Extract the (x, y) coordinate from the center of the cell holding the provided text.  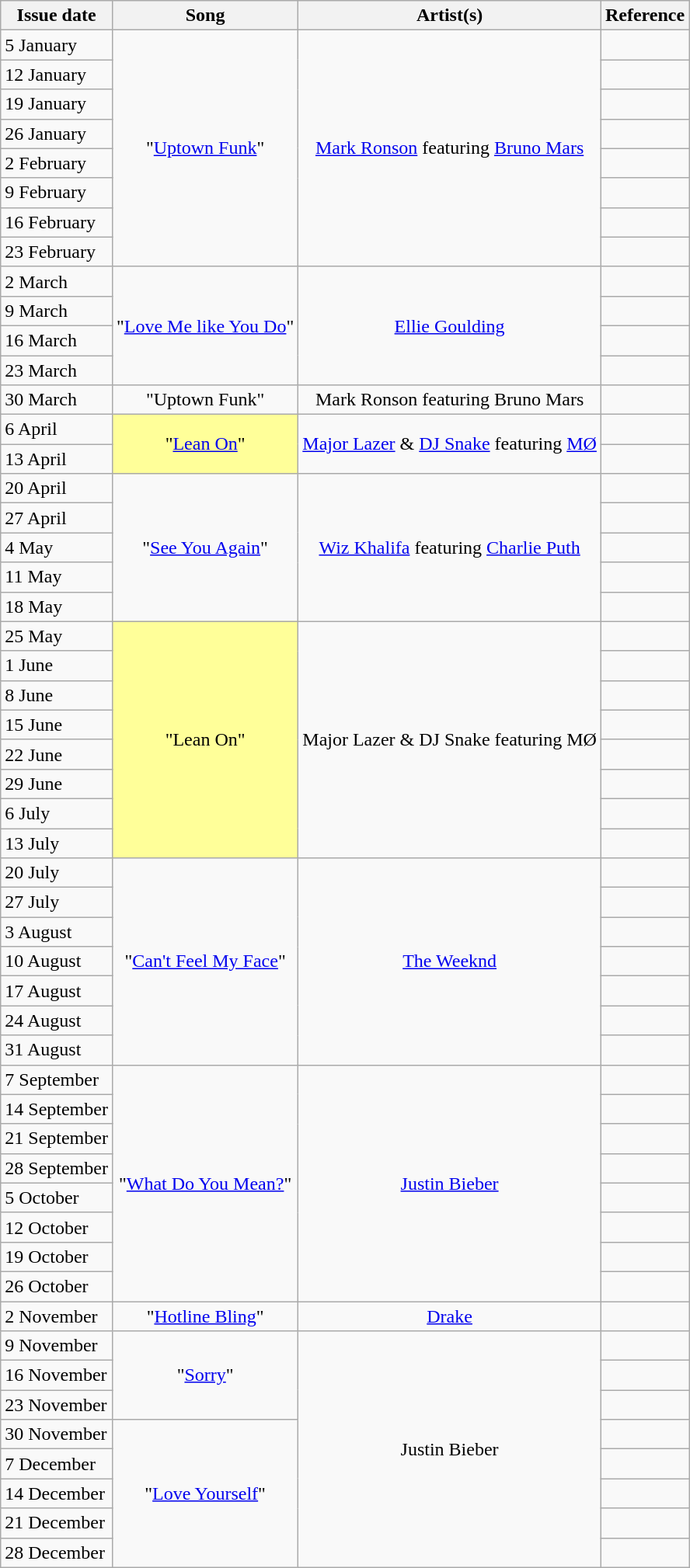
14 September (57, 1109)
9 November (57, 1346)
5 October (57, 1198)
22 June (57, 754)
Reference (645, 16)
30 November (57, 1434)
16 November (57, 1375)
12 October (57, 1227)
31 August (57, 1050)
6 April (57, 429)
30 March (57, 400)
"Love Me like You Do" (205, 325)
28 December (57, 1552)
29 June (57, 784)
28 September (57, 1168)
"Love Yourself" (205, 1493)
1 June (57, 666)
Ellie Goulding (450, 325)
17 August (57, 991)
13 April (57, 459)
24 August (57, 1020)
7 December (57, 1464)
23 November (57, 1405)
Wiz Khalifa featuring Charlie Puth (450, 548)
19 January (57, 104)
15 June (57, 725)
21 September (57, 1139)
2 February (57, 163)
20 April (57, 488)
"Hotline Bling" (205, 1316)
2 March (57, 281)
3 August (57, 932)
Drake (450, 1316)
27 April (57, 518)
19 October (57, 1257)
"Can't Feel My Face" (205, 961)
Issue date (57, 16)
13 July (57, 843)
"See You Again" (205, 548)
Song (205, 16)
16 February (57, 222)
21 December (57, 1523)
16 March (57, 340)
2 November (57, 1316)
27 July (57, 902)
12 January (57, 75)
25 May (57, 636)
26 October (57, 1286)
Artist(s) (450, 16)
9 March (57, 311)
9 February (57, 193)
7 September (57, 1080)
8 June (57, 695)
The Weeknd (450, 961)
23 February (57, 252)
"Sorry" (205, 1375)
23 March (57, 370)
10 August (57, 961)
5 January (57, 45)
20 July (57, 873)
14 December (57, 1493)
18 May (57, 607)
4 May (57, 548)
26 January (57, 134)
11 May (57, 577)
"What Do You Mean?" (205, 1183)
6 July (57, 813)
